Provide the [x, y] coordinate of the cell's center where the given text is located.  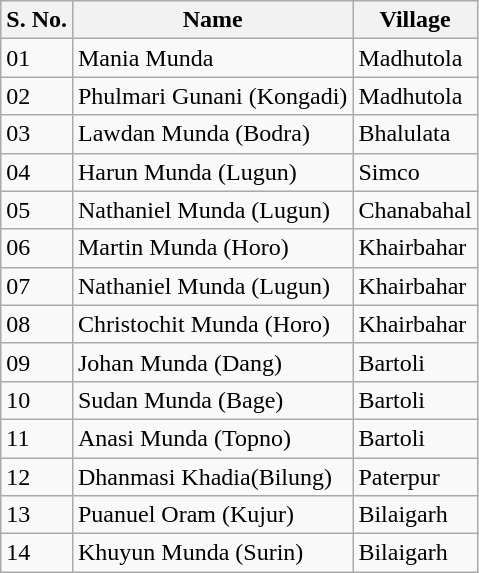
Chanabahal [415, 210]
Paterpur [415, 477]
10 [37, 400]
Sudan Munda (Bage) [212, 400]
06 [37, 248]
02 [37, 96]
14 [37, 553]
Martin Munda (Horo) [212, 248]
05 [37, 210]
Anasi Munda (Topno) [212, 438]
Bhalulata [415, 134]
Khuyun Munda (Surin) [212, 553]
07 [37, 286]
12 [37, 477]
Christochit Munda (Horo) [212, 324]
Name [212, 20]
13 [37, 515]
Mania Munda [212, 58]
Phulmari Gunani (Kongadi) [212, 96]
08 [37, 324]
S. No. [37, 20]
01 [37, 58]
Simco [415, 172]
03 [37, 134]
Puanuel Oram (Kujur) [212, 515]
Dhanmasi Khadia(Bilung) [212, 477]
Village [415, 20]
04 [37, 172]
Harun Munda (Lugun) [212, 172]
Johan Munda (Dang) [212, 362]
09 [37, 362]
11 [37, 438]
Lawdan Munda (Bodra) [212, 134]
